Determine the (x, y) coordinate at the center of the cell enclosing the given text.  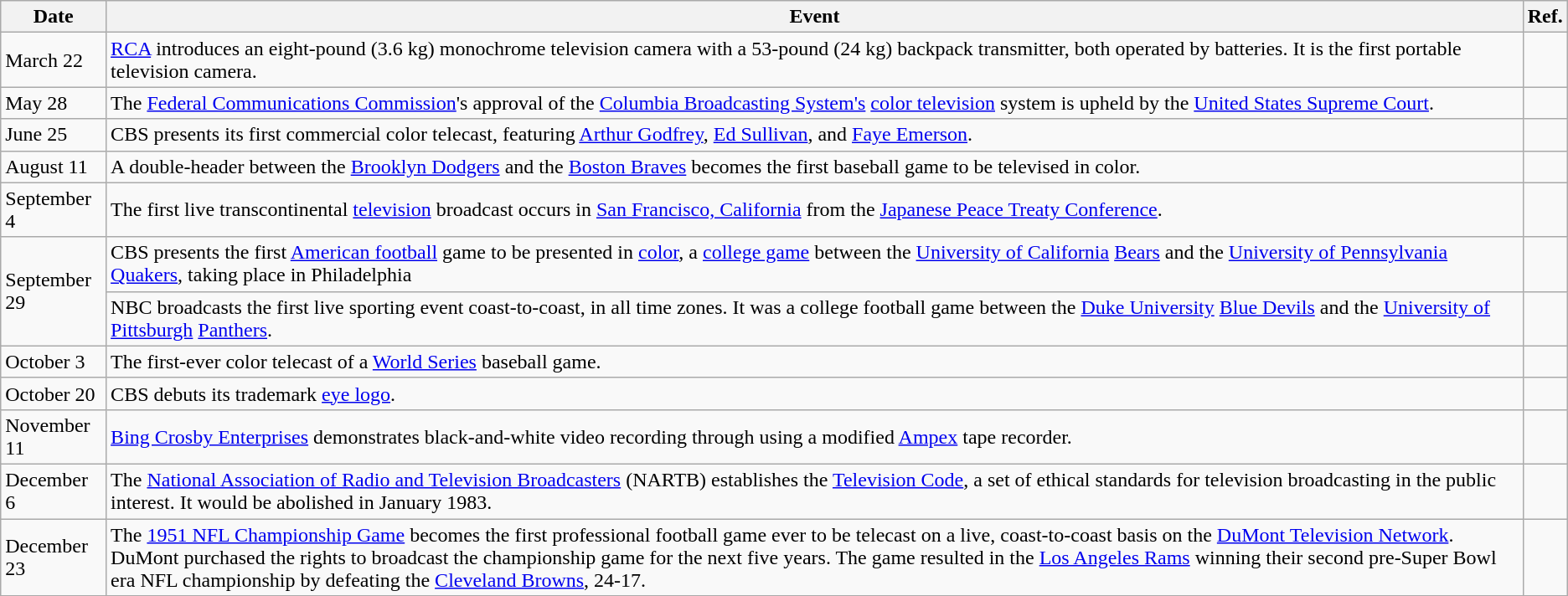
October 20 (54, 393)
Event (815, 17)
CBS presents its first commercial color telecast, featuring Arthur Godfrey, Ed Sullivan, and Faye Emerson. (815, 135)
A double-header between the Brooklyn Dodgers and the Boston Braves becomes the first baseball game to be televised in color. (815, 167)
September 29 (54, 291)
September 4 (54, 209)
March 22 (54, 60)
CBS debuts its trademark eye logo. (815, 393)
Ref. (1545, 17)
August 11 (54, 167)
December 6 (54, 491)
May 28 (54, 103)
Date (54, 17)
The first-ever color telecast of a World Series baseball game. (815, 362)
October 3 (54, 362)
Bing Crosby Enterprises demonstrates black-and-white video recording through using a modified Ampex tape recorder. (815, 437)
The first live transcontinental television broadcast occurs in San Francisco, California from the Japanese Peace Treaty Conference. (815, 209)
November 11 (54, 437)
June 25 (54, 135)
December 23 (54, 557)
